From the cell containing the given text, extract its center point as (x, y) coordinate. 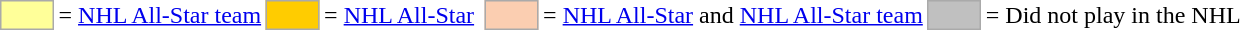
= NHL All-Star (400, 15)
= NHL All-Star and NHL All-Star team (734, 15)
= NHL All-Star team (160, 15)
